Provide the (X, Y) coordinate of the cell's center where the given text is located.  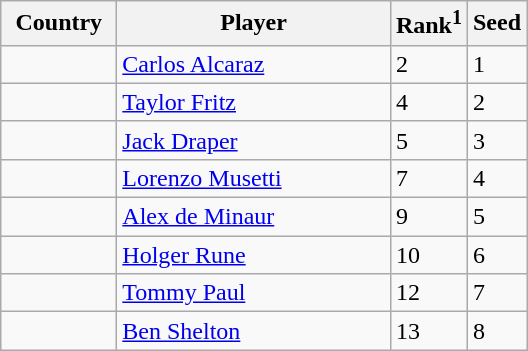
Ben Shelton (254, 331)
6 (496, 255)
Holger Rune (254, 255)
Carlos Alcaraz (254, 64)
Lorenzo Musetti (254, 178)
Seed (496, 24)
Tommy Paul (254, 293)
12 (428, 293)
1 (496, 64)
Taylor Fritz (254, 102)
13 (428, 331)
Jack Draper (254, 140)
Country (59, 24)
9 (428, 217)
3 (496, 140)
8 (496, 331)
10 (428, 255)
Player (254, 24)
Rank1 (428, 24)
Alex de Minaur (254, 217)
